Extract the (X, Y) coordinate from the center of the cell holding the provided text.  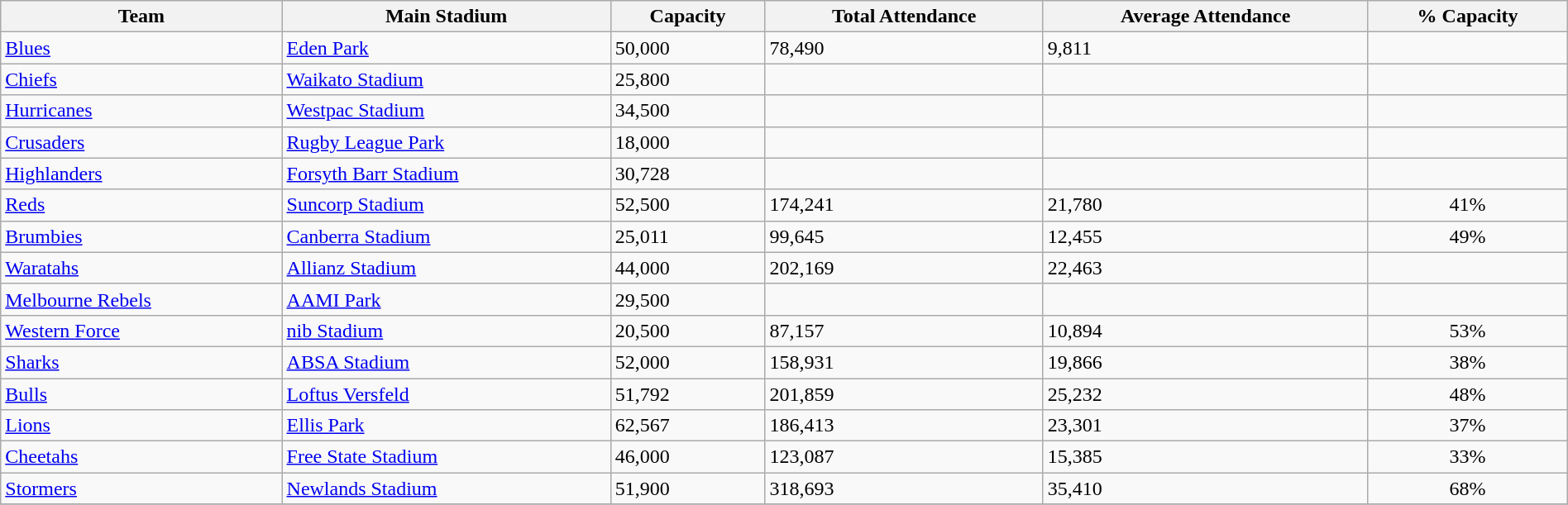
Suncorp Stadium (447, 205)
25,800 (688, 79)
10,894 (1206, 331)
30,728 (688, 174)
Blues (141, 48)
% Capacity (1467, 17)
123,087 (904, 457)
18,000 (688, 142)
41% (1467, 205)
Melbourne Rebels (141, 299)
46,000 (688, 457)
68% (1467, 488)
21,780 (1206, 205)
Eden Park (447, 48)
Cheetahs (141, 457)
20,500 (688, 331)
53% (1467, 331)
33% (1467, 457)
Lions (141, 426)
50,000 (688, 48)
Brumbies (141, 236)
35,410 (1206, 488)
AAMI Park (447, 299)
34,500 (688, 111)
Hurricanes (141, 111)
52,500 (688, 205)
Sharks (141, 362)
38% (1467, 362)
Bulls (141, 394)
51,900 (688, 488)
ABSA Stadium (447, 362)
Highlanders (141, 174)
29,500 (688, 299)
Stormers (141, 488)
37% (1467, 426)
Ellis Park (447, 426)
Capacity (688, 17)
99,645 (904, 236)
Reds (141, 205)
Waikato Stadium (447, 79)
Crusaders (141, 142)
202,169 (904, 268)
9,811 (1206, 48)
201,859 (904, 394)
Rugby League Park (447, 142)
318,693 (904, 488)
78,490 (904, 48)
22,463 (1206, 268)
62,567 (688, 426)
174,241 (904, 205)
Average Attendance (1206, 17)
44,000 (688, 268)
48% (1467, 394)
49% (1467, 236)
12,455 (1206, 236)
Chiefs (141, 79)
Free State Stadium (447, 457)
23,301 (1206, 426)
25,011 (688, 236)
Loftus Versfeld (447, 394)
51,792 (688, 394)
15,385 (1206, 457)
158,931 (904, 362)
Westpac Stadium (447, 111)
Allianz Stadium (447, 268)
Western Force (141, 331)
Main Stadium (447, 17)
25,232 (1206, 394)
Forsyth Barr Stadium (447, 174)
52,000 (688, 362)
186,413 (904, 426)
Team (141, 17)
Total Attendance (904, 17)
nib Stadium (447, 331)
Newlands Stadium (447, 488)
19,866 (1206, 362)
Canberra Stadium (447, 236)
87,157 (904, 331)
Waratahs (141, 268)
